Pinpoint the cell where the given text exists, returning its (X, Y) midpoint coordinate. 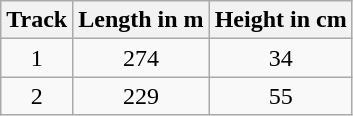
229 (141, 96)
55 (280, 96)
Track (37, 20)
34 (280, 58)
274 (141, 58)
Length in m (141, 20)
Height in cm (280, 20)
1 (37, 58)
2 (37, 96)
